Scan for the cell matching the given text and deliver its (x, y) coordinate at center. 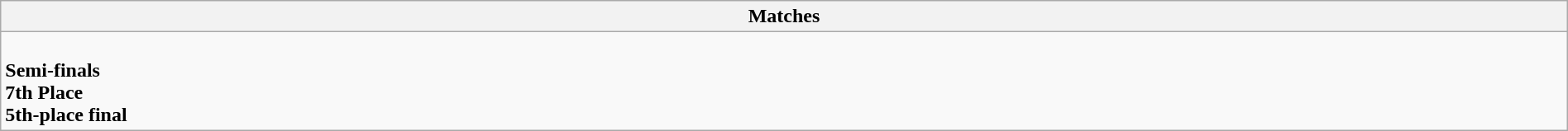
Matches (784, 16)
Semi-finals 7th Place 5th-place final (784, 81)
